Extract the (X, Y) coordinate from the center of the cell holding the provided text.  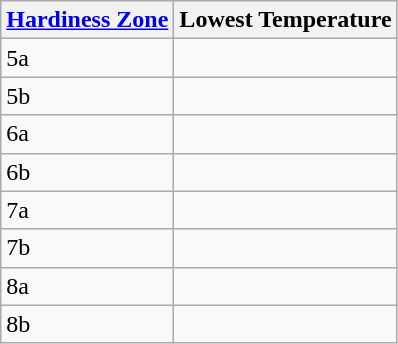
7a (88, 210)
5b (88, 96)
5a (88, 58)
Lowest Temperature (286, 20)
Hardiness Zone (88, 20)
6a (88, 134)
6b (88, 172)
8a (88, 286)
8b (88, 324)
7b (88, 248)
